Output the [X, Y] coordinate of the center of the cell containing the given text.  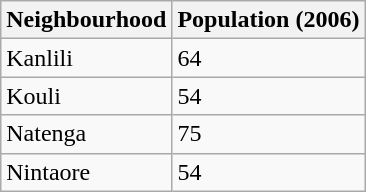
64 [268, 58]
Kouli [86, 96]
Kanlili [86, 58]
Natenga [86, 134]
Neighbourhood [86, 20]
Population (2006) [268, 20]
75 [268, 134]
Nintaore [86, 172]
